Scan for the cell matching the given text and deliver its (x, y) coordinate at center. 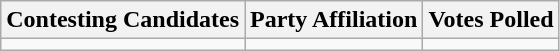
Party Affiliation (334, 20)
Contesting Candidates (123, 20)
Votes Polled (491, 20)
